Return the [x, y] coordinate for the center point of the cell that contains the specified text.  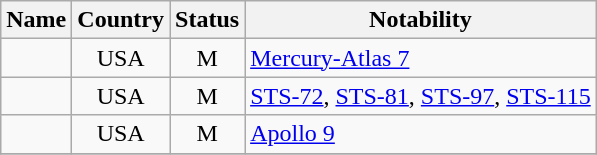
Mercury-Atlas 7 [421, 58]
Notability [421, 20]
Name [36, 20]
Status [208, 20]
Apollo 9 [421, 134]
STS-72, STS-81, STS-97, STS-115 [421, 96]
Country [121, 20]
